Determine the (X, Y) coordinate at the center of the cell enclosing the given text.  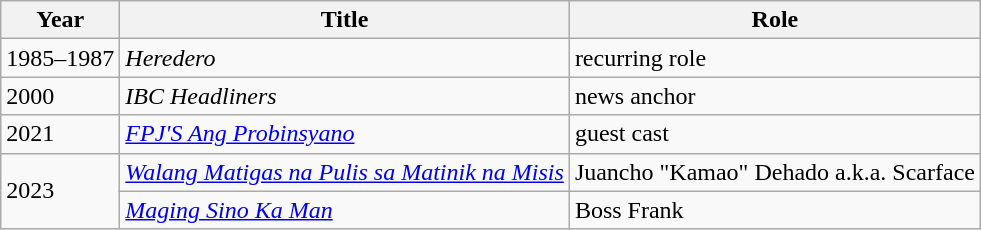
Role (774, 20)
FPJ'S Ang Probinsyano (345, 134)
Heredero (345, 58)
Walang Matigas na Pulis sa Matinik na Misis (345, 172)
Maging Sino Ka Man (345, 210)
IBC Headliners (345, 96)
recurring role (774, 58)
2023 (60, 191)
1985–1987 (60, 58)
Boss Frank (774, 210)
news anchor (774, 96)
2021 (60, 134)
2000 (60, 96)
Year (60, 20)
Title (345, 20)
Juancho "Kamao" Dehado a.k.a. Scarface (774, 172)
guest cast (774, 134)
